Return the (x, y) coordinate for the center point of the cell that contains the specified text.  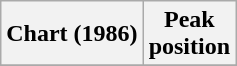
Chart (1986) (72, 34)
Peakposition (189, 34)
